Identify which cell holds the provided text, then report its [x, y] central coordinate. 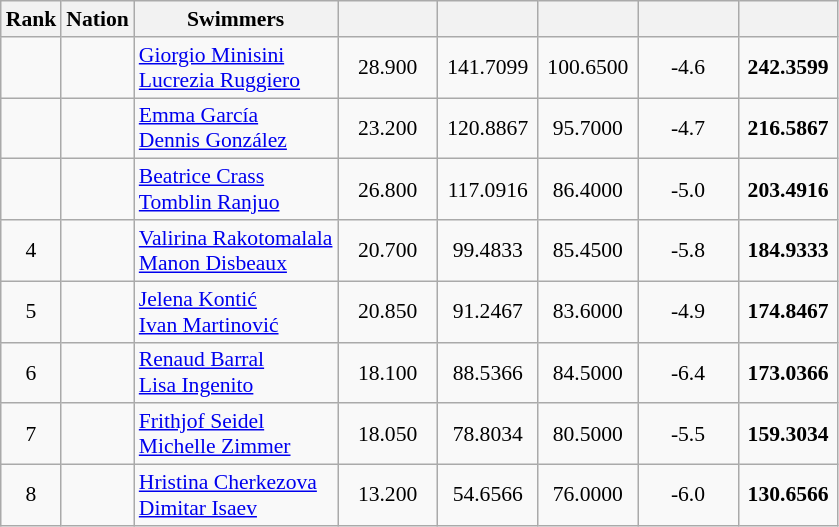
86.4000 [588, 190]
76.0000 [588, 496]
83.6000 [588, 312]
100.6500 [588, 68]
Valirina RakotomalalaManon Disbeaux [236, 250]
Renaud BarralLisa Ingenito [236, 372]
26.800 [388, 190]
-5.0 [688, 190]
20.700 [388, 250]
Beatrice CrassTomblin Ranjuo [236, 190]
54.6566 [488, 496]
Frithjof SeidelMichelle Zimmer [236, 434]
99.4833 [488, 250]
88.5366 [488, 372]
-5.5 [688, 434]
-6.0 [688, 496]
141.7099 [488, 68]
23.200 [388, 128]
173.0366 [788, 372]
20.850 [388, 312]
Nation [97, 19]
95.7000 [588, 128]
5 [32, 312]
117.0916 [488, 190]
120.8867 [488, 128]
4 [32, 250]
-4.7 [688, 128]
Jelena KontićIvan Martinović [236, 312]
84.5000 [588, 372]
78.8034 [488, 434]
18.050 [388, 434]
Hristina CherkezovaDimitar Isaev [236, 496]
8 [32, 496]
85.4500 [588, 250]
-4.9 [688, 312]
174.8467 [788, 312]
-4.6 [688, 68]
18.100 [388, 372]
130.6566 [788, 496]
Rank [32, 19]
216.5867 [788, 128]
-5.8 [688, 250]
13.200 [388, 496]
203.4916 [788, 190]
80.5000 [588, 434]
Swimmers [236, 19]
159.3034 [788, 434]
28.900 [388, 68]
6 [32, 372]
-6.4 [688, 372]
Giorgio MinisiniLucrezia Ruggiero [236, 68]
242.3599 [788, 68]
7 [32, 434]
91.2467 [488, 312]
Emma GarcíaDennis González [236, 128]
184.9333 [788, 250]
